Return the (x, y) coordinate for the center point of the cell that contains the specified text.  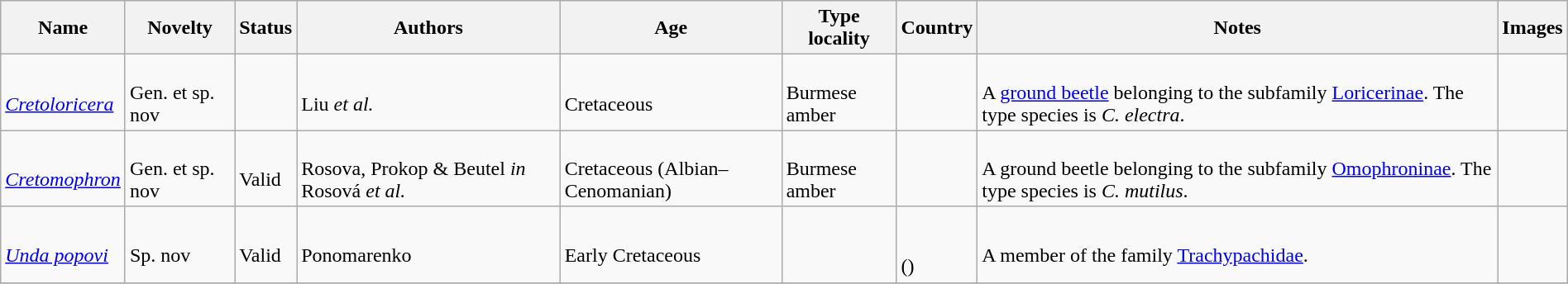
Status (266, 28)
Novelty (179, 28)
() (937, 244)
Country (937, 28)
Age (671, 28)
A ground beetle belonging to the subfamily Omophroninae. The type species is C. mutilus. (1237, 168)
Cretaceous (Albian–Cenomanian) (671, 168)
A member of the family Trachypachidae. (1237, 244)
Authors (428, 28)
Early Cretaceous (671, 244)
Type locality (839, 28)
Sp. nov (179, 244)
Cretoloricera (63, 92)
Images (1532, 28)
Name (63, 28)
A ground beetle belonging to the subfamily Loricerinae. The type species is C. electra. (1237, 92)
Cretomophron (63, 168)
Notes (1237, 28)
Unda popovi (63, 244)
Ponomarenko (428, 244)
Cretaceous (671, 92)
Rosova, Prokop & Beutel in Rosová et al. (428, 168)
Liu et al. (428, 92)
